Return [x, y] of the center of cell containing provided text 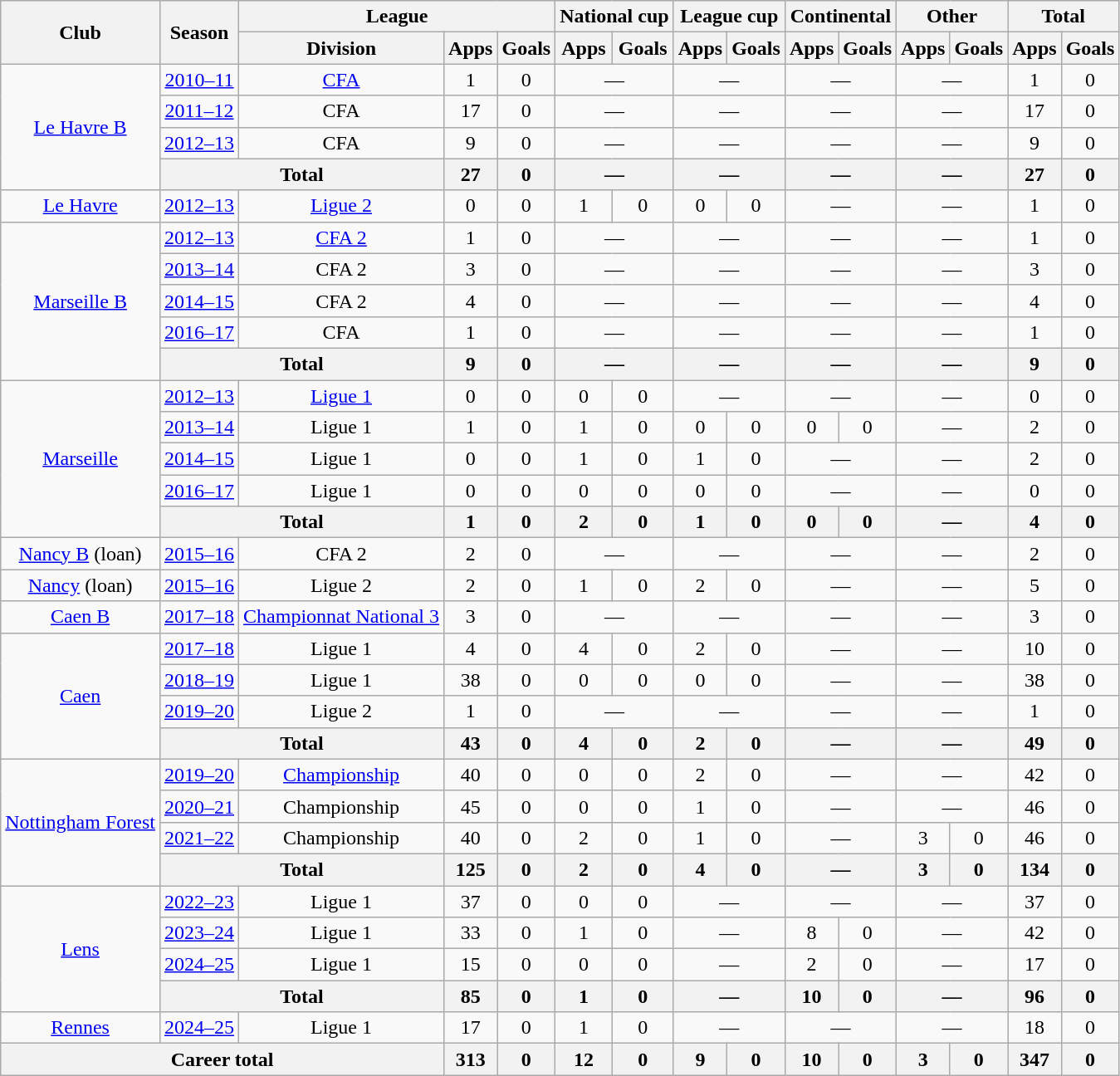
Lens [81, 948]
134 [1034, 869]
96 [1034, 996]
45 [471, 806]
49 [1034, 743]
313 [471, 1059]
Marseille B [81, 301]
12 [584, 1059]
5 [1034, 585]
43 [471, 743]
Le Havre B [81, 127]
125 [471, 869]
Rennes [81, 1028]
Nottingham Forest [81, 822]
Continental [840, 17]
15 [471, 965]
Championnat National 3 [342, 617]
2011–12 [199, 111]
2021–22 [199, 838]
National cup [614, 17]
Other [952, 17]
85 [471, 996]
347 [1034, 1059]
Marseille [81, 459]
Division [342, 48]
Career total [223, 1059]
Nancy B (loan) [81, 554]
League [397, 17]
2023–24 [199, 933]
8 [811, 933]
2022–23 [199, 901]
Caen [81, 696]
Nancy (loan) [81, 585]
League cup [729, 17]
2010–11 [199, 80]
18 [1034, 1028]
Le Havre [81, 206]
33 [471, 933]
2018–19 [199, 680]
Club [81, 32]
2020–21 [199, 806]
Season [199, 32]
Caen B [81, 617]
